Scan for the cell matching the given text and deliver its [X, Y] coordinate at center. 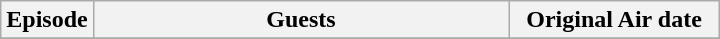
Original Air date [614, 20]
Episode [47, 20]
Guests [301, 20]
